From the cell containing the given text, extract its center point as (x, y) coordinate. 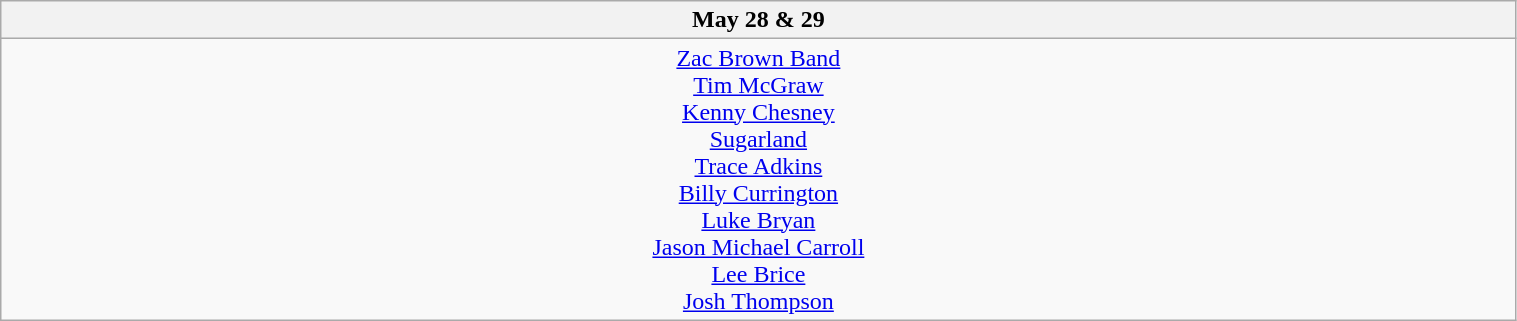
Zac Brown BandTim McGrawKenny ChesneySugarlandTrace AdkinsBilly CurringtonLuke BryanJason Michael CarrollLee BriceJosh Thompson (758, 180)
May 28 & 29 (758, 20)
